Identify which cell holds the provided text, then report its (x, y) central coordinate. 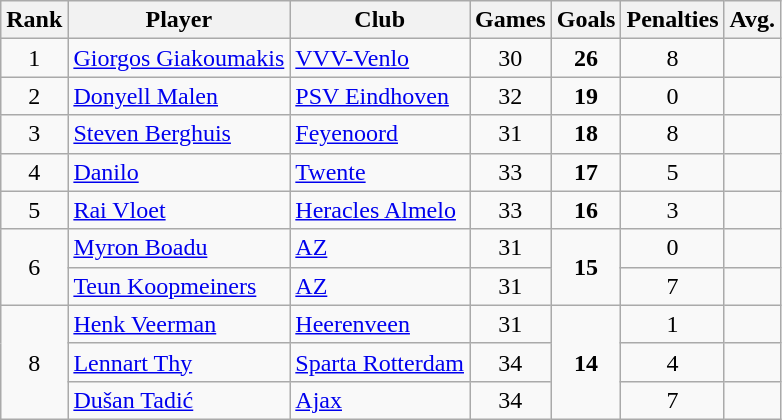
Steven Berghuis (179, 134)
Ajax (380, 400)
Teun Koopmeiners (179, 286)
Giorgos Giakoumakis (179, 58)
Lennart Thy (179, 362)
15 (586, 267)
Goals (586, 20)
Dušan Tadić (179, 400)
2 (34, 96)
Rank (34, 20)
19 (586, 96)
Heerenveen (380, 324)
PSV Eindhoven (380, 96)
Penalties (672, 20)
Feyenoord (380, 134)
Club (380, 20)
Henk Veerman (179, 324)
Games (511, 20)
Donyell Malen (179, 96)
Sparta Rotterdam (380, 362)
17 (586, 172)
18 (586, 134)
14 (586, 362)
Myron Boadu (179, 248)
Rai Vloet (179, 210)
Danilo (179, 172)
16 (586, 210)
Avg. (752, 20)
Player (179, 20)
30 (511, 58)
Twente (380, 172)
Heracles Almelo (380, 210)
26 (586, 58)
6 (34, 267)
32 (511, 96)
VVV-Venlo (380, 58)
